Pinpoint the cell where the given text exists, returning its [x, y] midpoint coordinate. 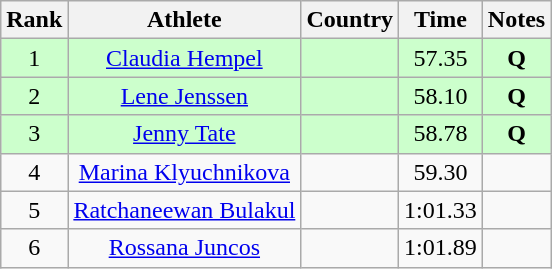
2 [34, 96]
58.78 [441, 134]
Time [441, 20]
Country [350, 20]
Claudia Hempel [184, 58]
4 [34, 172]
Rossana Juncos [184, 248]
59.30 [441, 172]
3 [34, 134]
Jenny Tate [184, 134]
Lene Jenssen [184, 96]
Marina Klyuchnikova [184, 172]
57.35 [441, 58]
58.10 [441, 96]
Rank [34, 20]
Ratchaneewan Bulakul [184, 210]
5 [34, 210]
1:01.89 [441, 248]
Athlete [184, 20]
1:01.33 [441, 210]
Notes [516, 20]
6 [34, 248]
1 [34, 58]
